Identify which cell holds the provided text, then report its (X, Y) central coordinate. 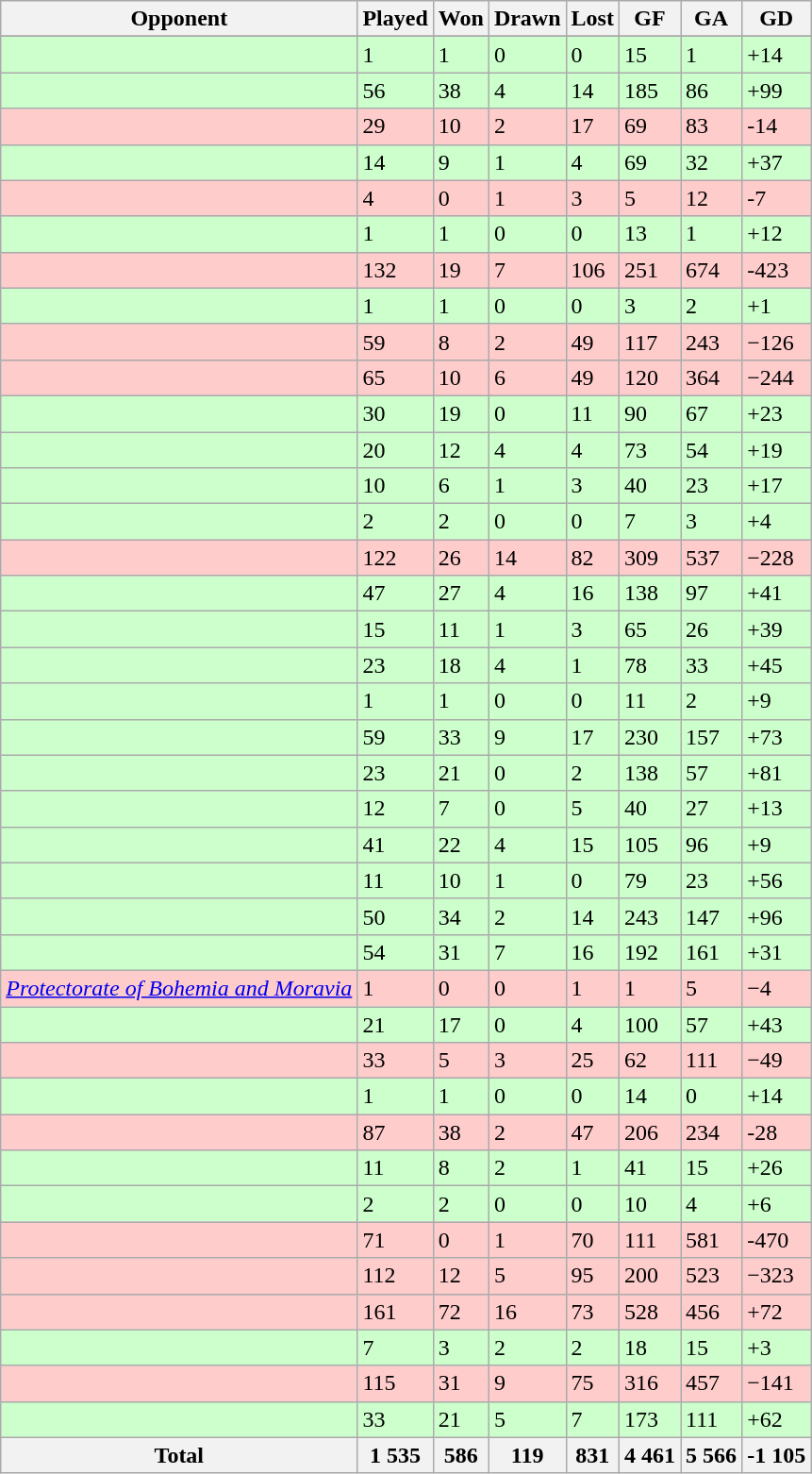
831 (592, 1455)
+56 (777, 880)
106 (592, 270)
674 (711, 270)
90 (649, 413)
+6 (777, 1204)
Drawn (527, 19)
+81 (777, 773)
79 (649, 880)
−4 (777, 988)
+31 (777, 952)
29 (395, 126)
206 (649, 1132)
364 (711, 377)
+72 (777, 1312)
132 (395, 270)
Won (460, 19)
-7 (777, 198)
528 (649, 1312)
71 (395, 1240)
120 (649, 377)
+26 (777, 1168)
Played (395, 19)
+17 (777, 486)
+37 (777, 162)
5 566 (711, 1455)
105 (649, 845)
+23 (777, 413)
22 (460, 845)
+45 (777, 665)
173 (649, 1419)
316 (649, 1383)
1 535 (395, 1455)
GD (777, 19)
+12 (777, 234)
309 (649, 558)
+99 (777, 91)
+39 (777, 629)
192 (649, 952)
97 (711, 594)
+13 (777, 809)
−126 (777, 342)
+62 (777, 1419)
78 (649, 665)
30 (395, 413)
-1 105 (777, 1455)
GF (649, 19)
100 (649, 1024)
62 (649, 1061)
119 (527, 1455)
115 (395, 1383)
523 (711, 1276)
+19 (777, 450)
251 (649, 270)
34 (460, 916)
+3 (777, 1348)
83 (711, 126)
-470 (777, 1240)
157 (711, 737)
185 (649, 91)
+96 (777, 916)
+73 (777, 737)
−49 (777, 1061)
Protectorate of Bohemia and Moravia (179, 988)
32 (711, 162)
−141 (777, 1383)
117 (649, 342)
Total (179, 1455)
13 (649, 234)
4 461 (649, 1455)
Opponent (179, 19)
586 (460, 1455)
456 (711, 1312)
−244 (777, 377)
20 (395, 450)
122 (395, 558)
-28 (777, 1132)
72 (460, 1312)
112 (395, 1276)
−323 (777, 1276)
95 (592, 1276)
86 (711, 91)
147 (711, 916)
−228 (777, 558)
+4 (777, 522)
-14 (777, 126)
537 (711, 558)
+1 (777, 306)
75 (592, 1383)
200 (649, 1276)
+41 (777, 594)
457 (711, 1383)
56 (395, 91)
87 (395, 1132)
Lost (592, 19)
96 (711, 845)
234 (711, 1132)
GA (711, 19)
25 (592, 1061)
581 (711, 1240)
+43 (777, 1024)
230 (649, 737)
50 (395, 916)
67 (711, 413)
70 (592, 1240)
82 (592, 558)
-423 (777, 270)
